Locate the cell with the specified text and output its (x, y) center coordinate. 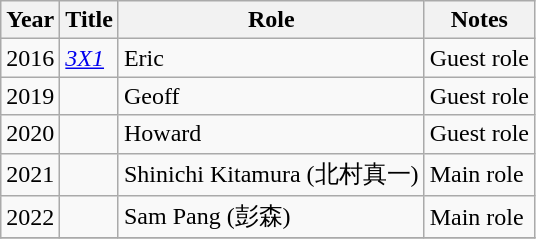
2022 (30, 218)
2020 (30, 134)
Year (30, 20)
Notes (479, 20)
Shinichi Kitamura (北村真一) (271, 174)
Sam Pang (彭森) (271, 218)
3X1 (90, 58)
2021 (30, 174)
Title (90, 20)
2019 (30, 96)
2016 (30, 58)
Howard (271, 134)
Eric (271, 58)
Geoff (271, 96)
Role (271, 20)
